Return the [X, Y] coordinate for the center point of the cell that contains the specified text.  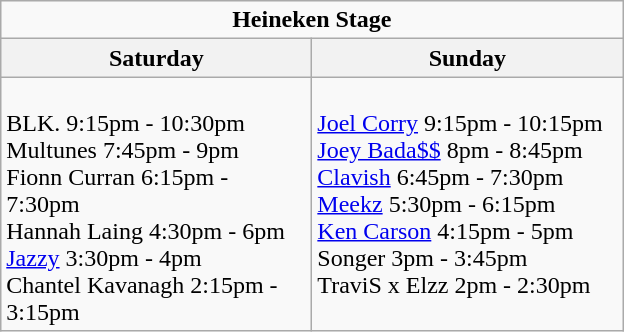
Heineken Stage [312, 20]
Saturday [156, 58]
Sunday [468, 58]
